Determine the (x, y) coordinate at the center of the cell enclosing the given text.  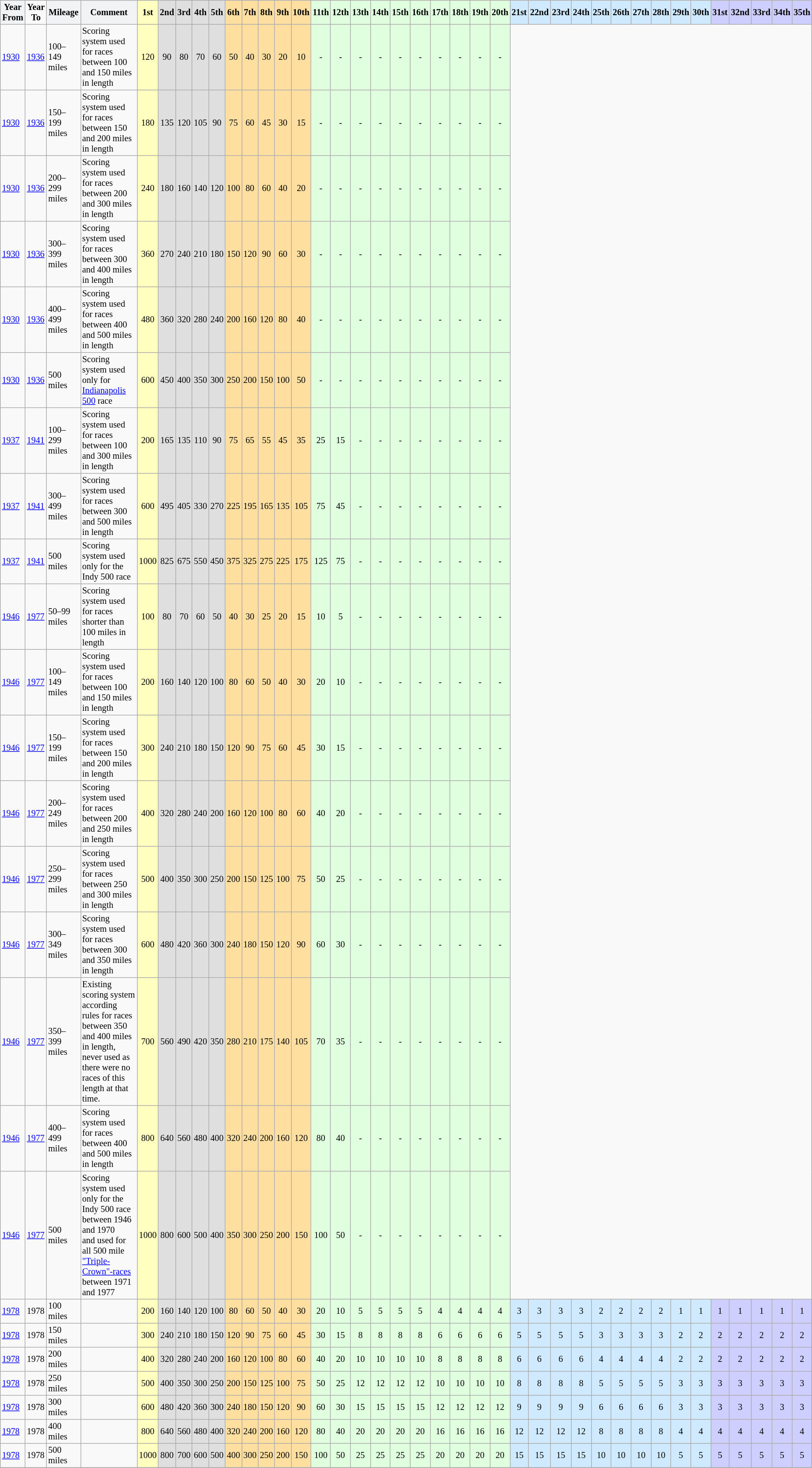
16th (420, 13)
200–299 miles (64, 188)
325 (250, 561)
Scoring system used for races between 100 and 300 miles in length (109, 441)
11th (320, 13)
Scoring system used for races shorter than 100 miles in length (109, 617)
300–399 miles (64, 254)
100 miles (64, 1311)
405 (184, 506)
32nd (741, 13)
550 (201, 561)
490 (184, 1042)
27th (641, 13)
200–249 miles (64, 813)
Scoring system used for races between 300 and 500 miles in length (109, 506)
8th (266, 13)
13th (360, 13)
110 (201, 441)
Mileage (64, 13)
18th (460, 13)
375 (233, 561)
14th (380, 13)
Scoring system used only for the Indy 500 race between 1946 and 1970and used for all 500 mile "Triple-Crown"-races between 1971 and 1977 (109, 1235)
33rd (761, 13)
7th (250, 13)
26th (621, 13)
Scoring system used for races between 250 and 300 miles in length (109, 879)
28th (661, 13)
21st (520, 13)
22nd (540, 13)
300–499 miles (64, 506)
17th (440, 13)
15th (400, 13)
Comment (109, 13)
Existing scoring system according rules for races between 350 and 400 miles in length,never used as there were no races of this length at that time. (109, 1042)
2nd (167, 13)
300 miles (64, 1407)
50–99 miles (64, 617)
4th (201, 13)
825 (167, 561)
200 miles (64, 1359)
6th (233, 13)
250–299 miles (64, 879)
250 miles (64, 1384)
25th (601, 13)
34th (782, 13)
10th (301, 13)
Scoring system used for races between 200 and 250 miles in length (109, 813)
23rd (561, 13)
9th (283, 13)
Year From (13, 13)
Scoring system used for races between 200 and 300 miles in length (109, 188)
Scoring system used only for Indianapolis 500 race (109, 380)
29th (681, 13)
400 miles (64, 1432)
35th (802, 13)
Scoring system used for races between 300 and 400 miles in length (109, 254)
Scoring system used only for the Indy 500 race (109, 561)
3rd (184, 13)
30th (701, 13)
275 (266, 561)
5th (217, 13)
150 miles (64, 1335)
31st (720, 13)
55 (266, 441)
12th (340, 13)
1st (148, 13)
24th (581, 13)
100–299 miles (64, 441)
300–349 miles (64, 945)
675 (184, 561)
Year To (36, 13)
19th (480, 13)
195 (250, 506)
65 (250, 441)
Scoring system used for races between 300 and 350 miles in length (109, 945)
495 (167, 506)
350–399 miles (64, 1042)
20th (500, 13)
330 (201, 506)
